Return (x, y) of the center of cell containing provided text 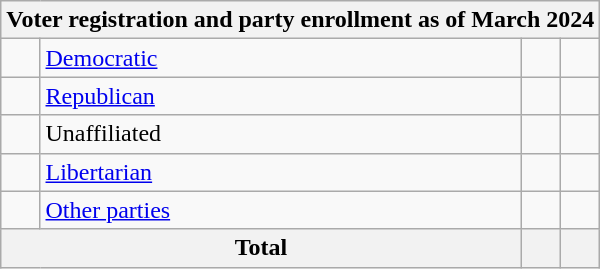
Democratic (280, 58)
Other parties (280, 210)
Republican (280, 96)
Libertarian (280, 172)
Unaffiliated (280, 134)
Total (262, 248)
Voter registration and party enrollment as of March 2024 (300, 20)
